For the text-containing cell, return its midpoint in (x, y) coordinate format. 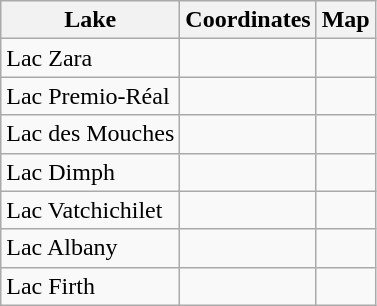
Lac Vatchichilet (90, 210)
Lac Zara (90, 58)
Lac Albany (90, 248)
Lac Dimph (90, 172)
Lac Firth (90, 286)
Lac Premio-Réal (90, 96)
Lake (90, 20)
Coordinates (248, 20)
Map (346, 20)
Lac des Mouches (90, 134)
